Return [X, Y] of the center of cell containing provided text 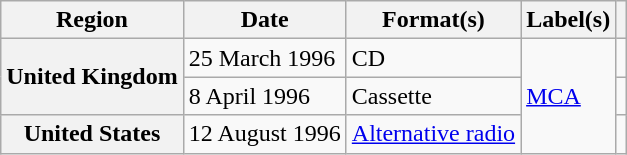
Cassette [433, 96]
Format(s) [433, 20]
25 March 1996 [264, 58]
Date [264, 20]
Alternative radio [433, 134]
United Kingdom [92, 77]
CD [433, 58]
Label(s) [568, 20]
Region [92, 20]
12 August 1996 [264, 134]
United States [92, 134]
8 April 1996 [264, 96]
MCA [568, 96]
